For the text-containing cell, return its midpoint in [X, Y] coordinate format. 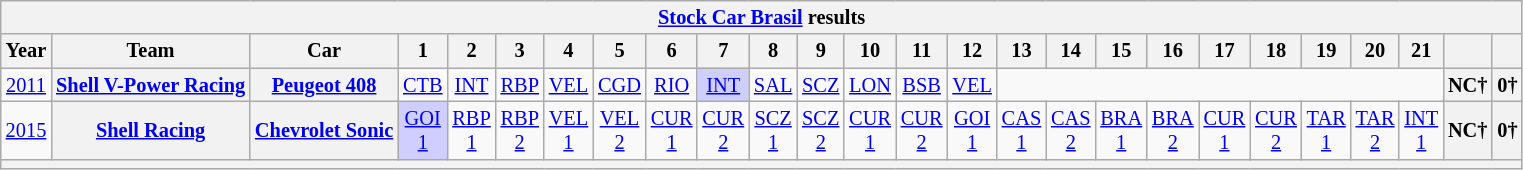
21 [1421, 51]
18 [1276, 51]
VEL1 [568, 130]
SCZ [820, 85]
12 [972, 51]
13 [1022, 51]
2015 [26, 130]
Shell Racing [150, 130]
SCZ1 [773, 130]
11 [922, 51]
TAR2 [1376, 130]
RIO [672, 85]
LON [870, 85]
CAS1 [1022, 130]
Car [324, 51]
4 [568, 51]
SCZ2 [820, 130]
10 [870, 51]
Chevrolet Sonic [324, 130]
Stock Car Brasil results [762, 17]
Shell V-Power Racing [150, 85]
16 [1173, 51]
2 [471, 51]
BSB [922, 85]
20 [1376, 51]
VEL2 [620, 130]
TAR1 [1326, 130]
SAL [773, 85]
CGD [620, 85]
Peugeot 408 [324, 85]
1 [422, 51]
RBP1 [471, 130]
Year [26, 51]
9 [820, 51]
CTB [422, 85]
INT1 [1421, 130]
BRA2 [1173, 130]
7 [723, 51]
14 [1070, 51]
19 [1326, 51]
17 [1225, 51]
3 [520, 51]
6 [672, 51]
BRA1 [1121, 130]
Team [150, 51]
15 [1121, 51]
RBP [520, 85]
RBP2 [520, 130]
CAS2 [1070, 130]
2011 [26, 85]
8 [773, 51]
5 [620, 51]
